Extract the (x, y) coordinate from the center of the cell holding the provided text.  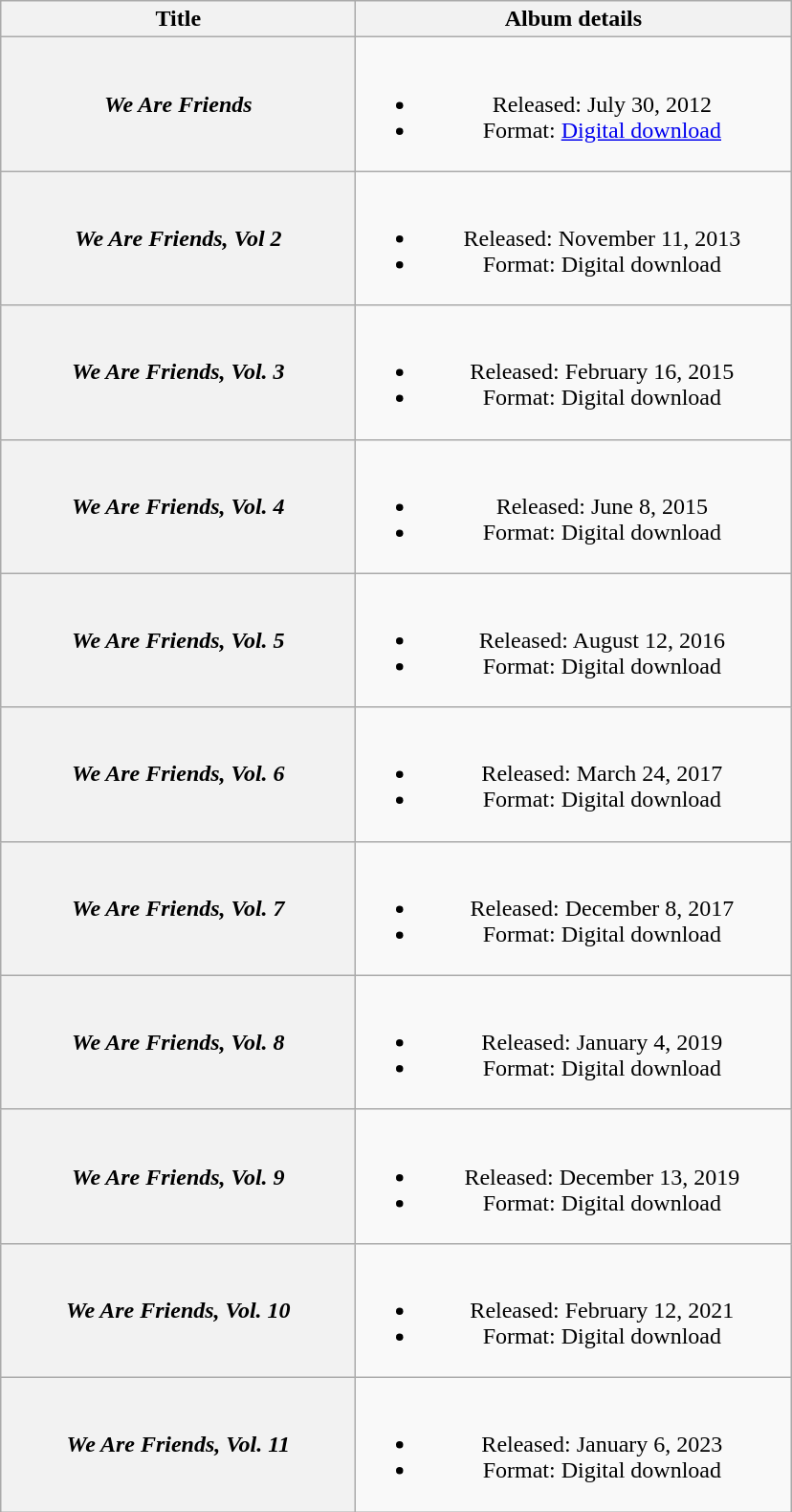
We Are Friends, Vol. 10 (178, 1310)
Released: December 13, 2019Format: Digital download (574, 1176)
Released: February 12, 2021Format: Digital download (574, 1310)
Released: March 24, 2017Format: Digital download (574, 774)
We Are Friends, Vol. 3 (178, 372)
Released: December 8, 2017Format: Digital download (574, 908)
Title (178, 19)
We Are Friends (178, 104)
Released: June 8, 2015Format: Digital download (574, 506)
We Are Friends, Vol. 8 (178, 1042)
We Are Friends, Vol. 6 (178, 774)
We Are Friends, Vol. 5 (178, 640)
We Are Friends, Vol. 4 (178, 506)
Released: February 16, 2015Format: Digital download (574, 372)
We Are Friends, Vol. 11 (178, 1444)
Released: July 30, 2012Format: Digital download (574, 104)
We Are Friends, Vol. 7 (178, 908)
Released: January 4, 2019Format: Digital download (574, 1042)
Album details (574, 19)
Released: August 12, 2016Format: Digital download (574, 640)
Released: January 6, 2023Format: Digital download (574, 1444)
We Are Friends, Vol 2 (178, 238)
We Are Friends, Vol. 9 (178, 1176)
Released: November 11, 2013Format: Digital download (574, 238)
